Return the (x, y) coordinate for the center point of the cell that contains the specified text.  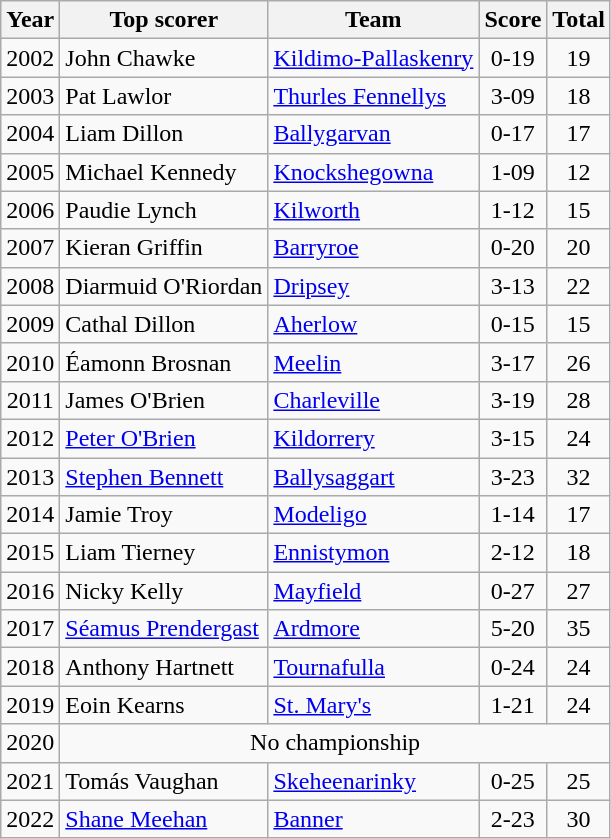
Michael Kennedy (164, 172)
2010 (30, 362)
3-17 (513, 362)
Eoin Kearns (164, 705)
2002 (30, 58)
2003 (30, 96)
Liam Tierney (164, 553)
No championship (336, 743)
0-27 (513, 591)
John Chawke (164, 58)
Barryroe (374, 248)
27 (579, 591)
28 (579, 400)
1-21 (513, 705)
Banner (374, 819)
3-13 (513, 286)
Kildimo-Pallaskenry (374, 58)
Ballysaggart (374, 477)
2006 (30, 210)
Meelin (374, 362)
Aherlow (374, 324)
2012 (30, 438)
St. Mary's (374, 705)
2015 (30, 553)
2008 (30, 286)
Kieran Griffin (164, 248)
0-17 (513, 134)
2019 (30, 705)
26 (579, 362)
Team (374, 20)
0-24 (513, 667)
Skeheenarinky (374, 781)
Total (579, 20)
35 (579, 629)
0-19 (513, 58)
2007 (30, 248)
2-23 (513, 819)
Top scorer (164, 20)
3-15 (513, 438)
2009 (30, 324)
Paudie Lynch (164, 210)
25 (579, 781)
30 (579, 819)
Shane Meehan (164, 819)
Dripsey (374, 286)
Year (30, 20)
2-12 (513, 553)
Knockshegowna (374, 172)
22 (579, 286)
0-25 (513, 781)
3-19 (513, 400)
Ennistymon (374, 553)
2011 (30, 400)
Kilworth (374, 210)
0-15 (513, 324)
0-20 (513, 248)
Modeligo (374, 515)
Ballygarvan (374, 134)
Anthony Hartnett (164, 667)
Ardmore (374, 629)
2017 (30, 629)
2014 (30, 515)
20 (579, 248)
2016 (30, 591)
3-09 (513, 96)
2018 (30, 667)
Mayfield (374, 591)
32 (579, 477)
Kildorrery (374, 438)
2021 (30, 781)
2020 (30, 743)
5-20 (513, 629)
Peter O'Brien (164, 438)
Charleville (374, 400)
Score (513, 20)
Stephen Bennett (164, 477)
2005 (30, 172)
19 (579, 58)
1-12 (513, 210)
Pat Lawlor (164, 96)
Cathal Dillon (164, 324)
James O'Brien (164, 400)
Éamonn Brosnan (164, 362)
2004 (30, 134)
2013 (30, 477)
Séamus Prendergast (164, 629)
12 (579, 172)
2022 (30, 819)
3-23 (513, 477)
Diarmuid O'Riordan (164, 286)
1-09 (513, 172)
Tomás Vaughan (164, 781)
Jamie Troy (164, 515)
1-14 (513, 515)
Thurles Fennellys (374, 96)
Nicky Kelly (164, 591)
Liam Dillon (164, 134)
Tournafulla (374, 667)
